Identify which cell holds the provided text, then report its (x, y) central coordinate. 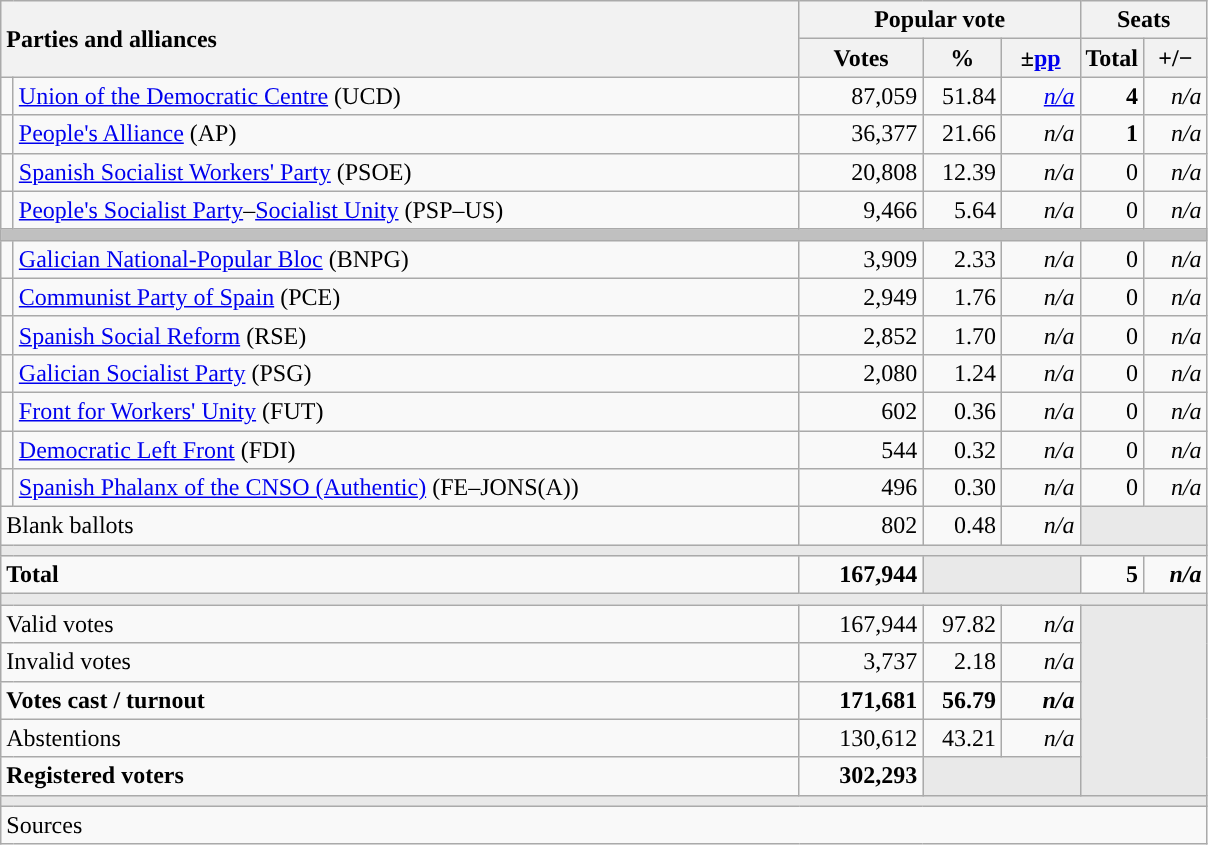
Valid votes (400, 624)
4 (1112, 96)
Seats (1144, 20)
Galician Socialist Party (PSG) (406, 373)
Democratic Left Front (FDI) (406, 449)
±pp (1040, 58)
802 (861, 526)
Galician National-Popular Bloc (BNPG) (406, 259)
20,808 (861, 172)
Spanish Social Reform (RSE) (406, 335)
130,612 (861, 738)
43.21 (962, 738)
2,949 (861, 297)
56.79 (962, 700)
1.76 (962, 297)
% (962, 58)
1.24 (962, 373)
2.18 (962, 662)
Union of the Democratic Centre (UCD) (406, 96)
Popular vote (940, 20)
Spanish Phalanx of the CNSO (Authentic) (FE–JONS(A)) (406, 488)
Invalid votes (400, 662)
544 (861, 449)
Parties and alliances (400, 39)
Registered voters (400, 776)
+/− (1176, 58)
21.66 (962, 134)
2,080 (861, 373)
2.33 (962, 259)
5 (1112, 575)
51.84 (962, 96)
Votes (861, 58)
Sources (604, 825)
87,059 (861, 96)
0.30 (962, 488)
0.36 (962, 411)
0.48 (962, 526)
3,737 (861, 662)
Abstentions (400, 738)
Communist Party of Spain (PCE) (406, 297)
302,293 (861, 776)
171,681 (861, 700)
Front for Workers' Unity (FUT) (406, 411)
2,852 (861, 335)
Blank ballots (400, 526)
97.82 (962, 624)
496 (861, 488)
12.39 (962, 172)
Spanish Socialist Workers' Party (PSOE) (406, 172)
1 (1112, 134)
9,466 (861, 210)
36,377 (861, 134)
People's Socialist Party–Socialist Unity (PSP–US) (406, 210)
3,909 (861, 259)
0.32 (962, 449)
People's Alliance (AP) (406, 134)
602 (861, 411)
1.70 (962, 335)
Votes cast / turnout (400, 700)
5.64 (962, 210)
